Provide the [X, Y] coordinate of the cell's center where the given text is located.  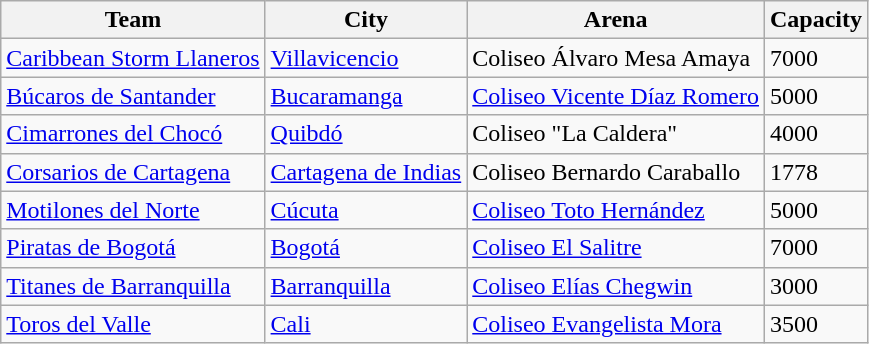
Team [133, 20]
Coliseo Toto Hernández [616, 210]
Arena [616, 20]
Cimarrones del Chocó [133, 134]
Bogotá [366, 248]
3000 [816, 286]
Cartagena de Indias [366, 172]
Toros del Valle [133, 324]
Caribbean Storm Llaneros [133, 58]
Cúcuta [366, 210]
Capacity [816, 20]
City [366, 20]
Coliseo El Salitre [616, 248]
Coliseo Bernardo Caraballo [616, 172]
4000 [816, 134]
Bucaramanga [366, 96]
Piratas de Bogotá [133, 248]
Búcaros de Santander [133, 96]
Coliseo Elías Chegwin [616, 286]
Coliseo Evangelista Mora [616, 324]
Corsarios de Cartagena [133, 172]
Titanes de Barranquilla [133, 286]
Cali [366, 324]
Barranquilla [366, 286]
Villavicencio [366, 58]
3500 [816, 324]
Coliseo Vicente Díaz Romero [616, 96]
Motilones del Norte [133, 210]
1778 [816, 172]
Coliseo "La Caldera" [616, 134]
Coliseo Álvaro Mesa Amaya [616, 58]
Quibdó [366, 134]
